Determine the (X, Y) coordinate at the center of the cell enclosing the given text.  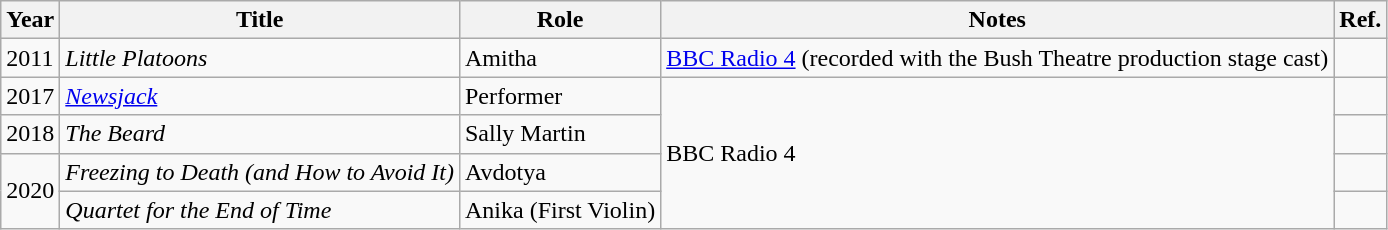
Notes (998, 20)
Role (560, 20)
Avdotya (560, 172)
2017 (30, 96)
The Beard (260, 134)
2011 (30, 58)
2018 (30, 134)
Year (30, 20)
Quartet for the End of Time (260, 210)
Ref. (1360, 20)
Title (260, 20)
Newsjack (260, 96)
Amitha (560, 58)
Performer (560, 96)
2020 (30, 191)
Freezing to Death (and How to Avoid It) (260, 172)
Anika (First Violin) (560, 210)
Sally Martin (560, 134)
BBC Radio 4 (recorded with the Bush Theatre production stage cast) (998, 58)
BBC Radio 4 (998, 153)
Little Platoons (260, 58)
